Determine the [X, Y] coordinate at the center of the cell enclosing the given text.  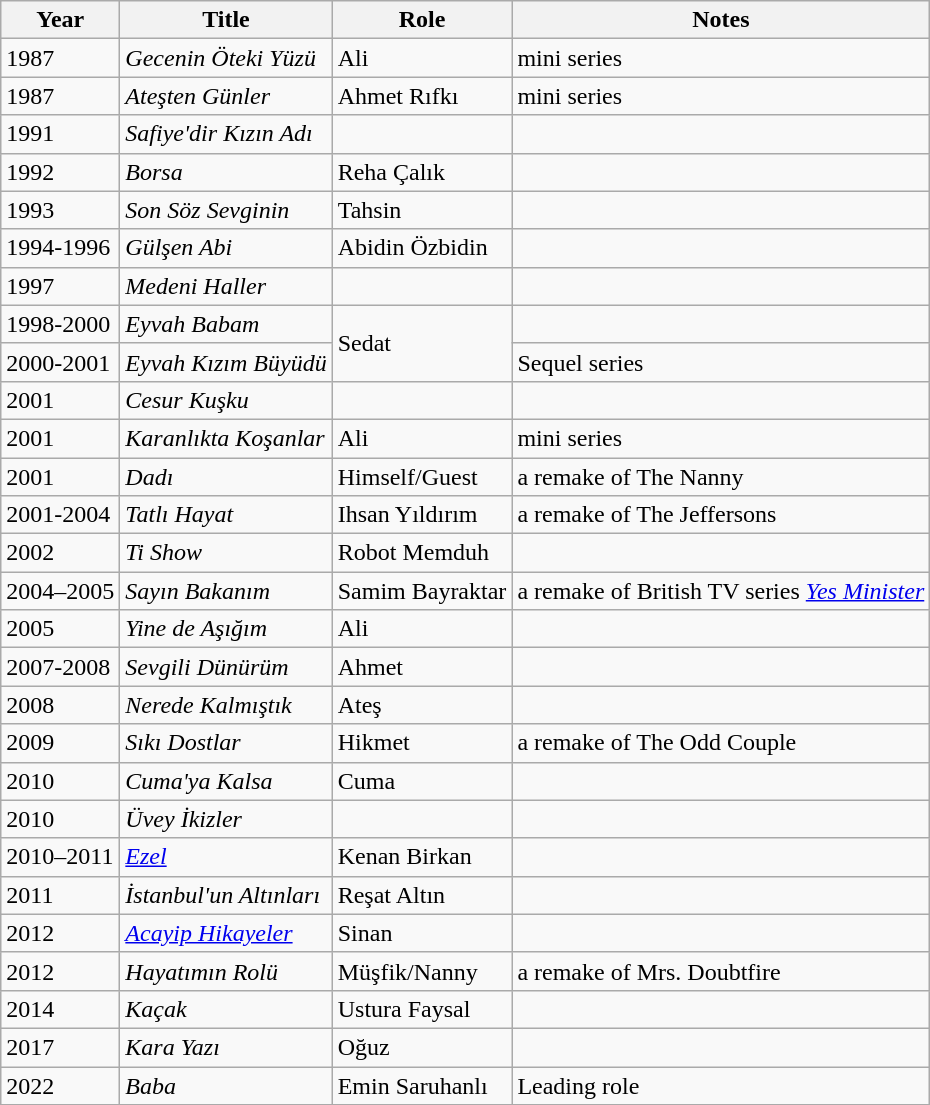
Kaçak [226, 1009]
1993 [60, 210]
Sedat [422, 343]
Acayip Hikayeler [226, 933]
Eyvah Kızım Büyüdü [226, 362]
1992 [60, 172]
Ateş [422, 705]
Year [60, 20]
Ahmet [422, 667]
2007-2008 [60, 667]
2000-2001 [60, 362]
Nerede Kalmıştık [226, 705]
Hikmet [422, 743]
1994-1996 [60, 248]
Samim Bayraktar [422, 591]
a remake of The Jeffersons [721, 515]
2017 [60, 1047]
Cuma'ya Kalsa [226, 781]
Gecenin Öteki Yüzü [226, 58]
2010–2011 [60, 857]
Role [422, 20]
1997 [60, 286]
a remake of The Odd Couple [721, 743]
İstanbul'un Altınları [226, 895]
Cuma [422, 781]
Eyvah Babam [226, 324]
Ustura Faysal [422, 1009]
Ateşten Günler [226, 96]
Ihsan Yıldırım [422, 515]
Cesur Kuşku [226, 400]
Karanlıkta Koşanlar [226, 438]
Müşfik/Nanny [422, 971]
Robot Memduh [422, 553]
a remake of British TV series Yes Minister [721, 591]
Safiye'dir Kızın Adı [226, 134]
a remake of The Nanny [721, 477]
2014 [60, 1009]
Abidin Özbidin [422, 248]
Baba [226, 1085]
Gülşen Abi [226, 248]
Dadı [226, 477]
2009 [60, 743]
Son Söz Sevginin [226, 210]
a remake of Mrs. Doubtfire [721, 971]
Reşat Altın [422, 895]
Sevgili Dünürüm [226, 667]
Oğuz [422, 1047]
Sequel series [721, 362]
Leading role [721, 1085]
Hayatımın Rolü [226, 971]
Tahsin [422, 210]
Sıkı Dostlar [226, 743]
Himself/Guest [422, 477]
Borsa [226, 172]
Sinan [422, 933]
2022 [60, 1085]
Reha Çalık [422, 172]
Emin Saruhanlı [422, 1085]
Üvey İkizler [226, 819]
2002 [60, 553]
Yine de Aşığım [226, 629]
2001-2004 [60, 515]
Tatlı Hayat [226, 515]
Ti Show [226, 553]
Ahmet Rıfkı [422, 96]
Kenan Birkan [422, 857]
Sayın Bakanım [226, 591]
Notes [721, 20]
Kara Yazı [226, 1047]
2005 [60, 629]
2008 [60, 705]
2004–2005 [60, 591]
1991 [60, 134]
Title [226, 20]
Medeni Haller [226, 286]
Ezel [226, 857]
2011 [60, 895]
1998-2000 [60, 324]
